Scan for the cell matching the given text and deliver its (X, Y) coordinate at center. 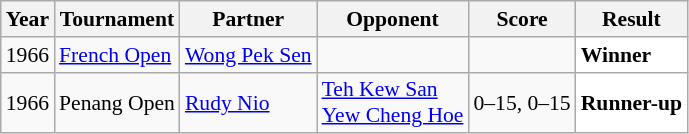
Teh Kew San Yew Cheng Hoe (393, 102)
Winner (632, 55)
Wong Pek Sen (248, 55)
Runner-up (632, 102)
Penang Open (117, 102)
Opponent (393, 19)
Score (522, 19)
Tournament (117, 19)
Partner (248, 19)
Year (28, 19)
0–15, 0–15 (522, 102)
French Open (117, 55)
Rudy Nio (248, 102)
Result (632, 19)
